Output the [X, Y] coordinate of the center of the cell containing the given text.  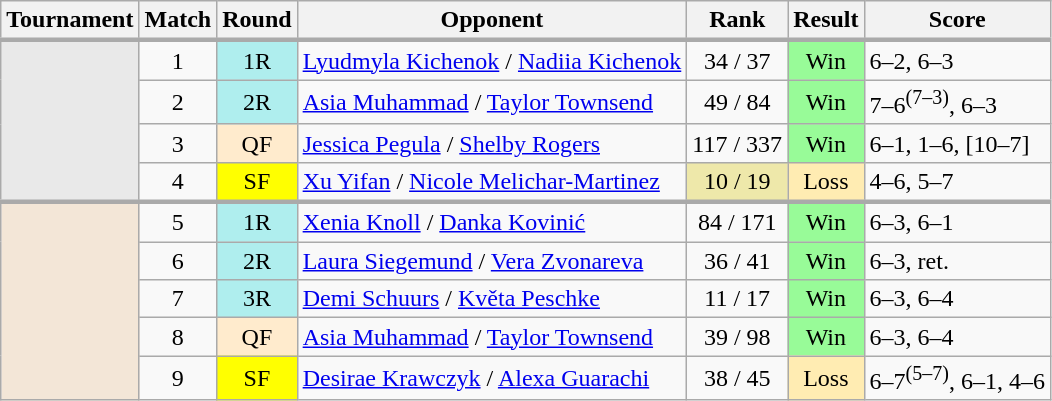
6–3, ret. [957, 261]
Tournament [70, 21]
9 [178, 378]
Round [257, 21]
Opponent [492, 21]
6–1, 1–6, [10–7] [957, 143]
Result [826, 21]
5 [178, 222]
6–2, 6–3 [957, 60]
7 [178, 299]
6 [178, 261]
1 [178, 60]
3R [257, 299]
10 / 19 [738, 182]
117 / 337 [738, 143]
Score [957, 21]
4 [178, 182]
49 / 84 [738, 102]
Xu Yifan / Nicole Melichar-Martinez [492, 182]
Lyudmyla Kichenok / Nadiia Kichenok [492, 60]
Match [178, 21]
Rank [738, 21]
Desirae Krawczyk / Alexa Guarachi [492, 378]
Jessica Pegula / Shelby Rogers [492, 143]
84 / 171 [738, 222]
4–6, 5–7 [957, 182]
Laura Siegemund / Vera Zvonareva [492, 261]
11 / 17 [738, 299]
39 / 98 [738, 337]
6–3, 6–1 [957, 222]
Demi Schuurs / Květa Peschke [492, 299]
38 / 45 [738, 378]
2 [178, 102]
8 [178, 337]
36 / 41 [738, 261]
6–7(5–7), 6–1, 4–6 [957, 378]
3 [178, 143]
Xenia Knoll / Danka Kovinić [492, 222]
7–6(7–3), 6–3 [957, 102]
34 / 37 [738, 60]
